Search for the cell housing the specified text and yield its (x, y) center coordinate. 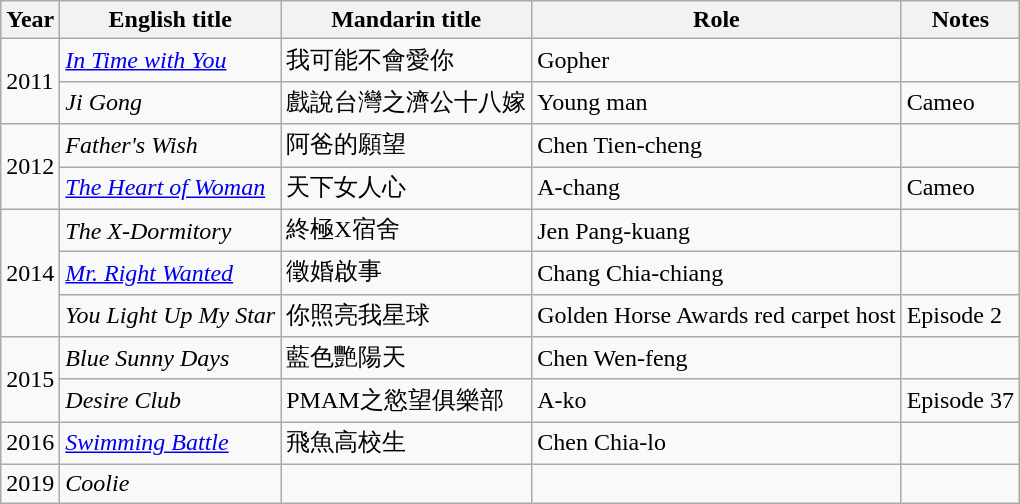
The X-Dormitory (170, 230)
Jen Pang-kuang (716, 230)
戲說台灣之濟公十八嫁 (406, 102)
Notes (960, 20)
終極X宿舍 (406, 230)
天下女人心 (406, 188)
PMAM之慾望俱樂部 (406, 400)
The Heart of Woman (170, 188)
徵婚啟事 (406, 274)
A-chang (716, 188)
飛魚高校生 (406, 444)
2012 (30, 166)
A-ko (716, 400)
Father's Wish (170, 146)
Mr. Right Wanted (170, 274)
Year (30, 20)
Chen Tien-cheng (716, 146)
Ji Gong (170, 102)
2016 (30, 444)
Episode 37 (960, 400)
我可能不會愛你 (406, 60)
Young man (716, 102)
In Time with You (170, 60)
You Light Up My Star (170, 316)
Desire Club (170, 400)
Mandarin title (406, 20)
Chen Wen-feng (716, 358)
2019 (30, 483)
阿爸的願望 (406, 146)
藍色艷陽天 (406, 358)
Gopher (716, 60)
Role (716, 20)
2015 (30, 380)
你照亮我星球 (406, 316)
English title (170, 20)
Coolie (170, 483)
Episode 2 (960, 316)
2011 (30, 82)
Blue Sunny Days (170, 358)
2014 (30, 273)
Swimming Battle (170, 444)
Chen Chia-lo (716, 444)
Golden Horse Awards red carpet host (716, 316)
Chang Chia-chiang (716, 274)
